Locate the cell with the specified text and output its (X, Y) center coordinate. 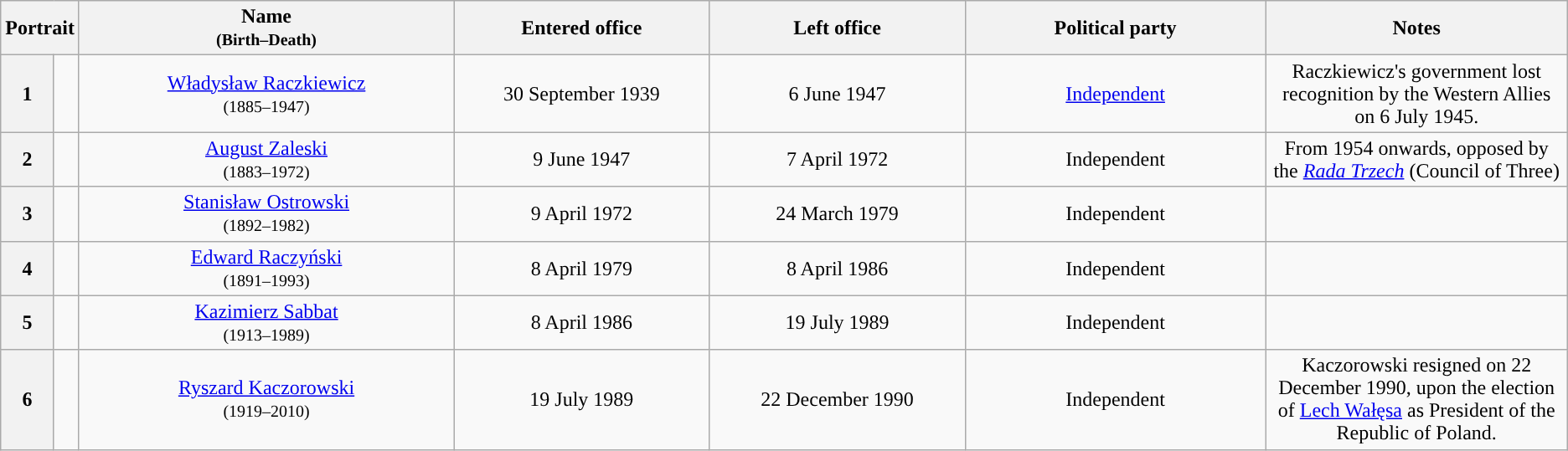
7 April 1972 (838, 159)
8 April 1979 (581, 268)
2 (27, 159)
Notes (1416, 28)
Name(Birth–Death) (266, 28)
Raczkiewicz's government lost recognition by the Western Allies on 6 July 1945. (1416, 94)
3 (27, 214)
4 (27, 268)
Portrait (40, 28)
30 September 1939 (581, 94)
August Zaleski(1883–1972) (266, 159)
9 June 1947 (581, 159)
24 March 1979 (838, 214)
Political party (1116, 28)
5 (27, 323)
Władysław Raczkiewicz(1885–1947) (266, 94)
Kaczorowski resigned on 22 December 1990, upon the election of Lech Wałęsa as President of the Republic of Poland. (1416, 400)
6 (27, 400)
Stanisław Ostrowski(1892–1982) (266, 214)
Edward Raczyński(1891–1993) (266, 268)
Ryszard Kaczorowski(1919–2010) (266, 400)
Entered office (581, 28)
Kazimierz Sabbat(1913–1989) (266, 323)
6 June 1947 (838, 94)
1 (27, 94)
22 December 1990 (838, 400)
Left office (838, 28)
From 1954 onwards, opposed by the Rada Trzech (Council of Three) (1416, 159)
9 April 1972 (581, 214)
